Determine the [X, Y] coordinate at the center of the cell enclosing the given text.  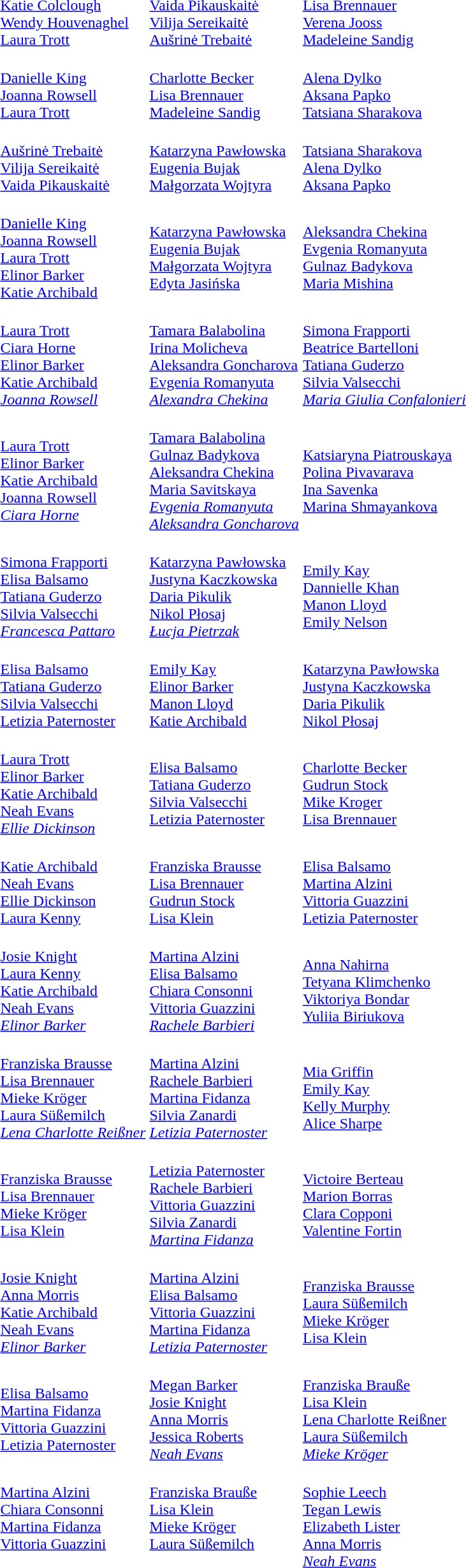
Martina AlziniRachele BarbieriMartina FidanzaSilvia ZanardiLetizia Paternoster [224, 1090]
Tamara BalabolinaGulnaz BadykovaAleksandra ChekinaMaria SavitskayaEvgenia RomanyutaAleksandra Goncharova [224, 472]
Franziska Brausse Lisa BrennauerGudrun Stock Lisa Klein [224, 884]
Megan BarkerJosie KnightAnna MorrisJessica RobertsNeah Evans [224, 1411]
Charlotte BeckerLisa BrennauerMadeleine Sandig [224, 87]
Tamara BalabolinaIrina MolichevaAleksandra GoncharovaEvgenia RomanyutaAlexandra Chekina [224, 356]
Emily KayElinor BarkerManon LloydKatie Archibald [224, 686]
Martina AlziniElisa BalsamoVittoria GuazziniMartina FidanzaLetizia Paternoster [224, 1304]
Martina AlziniElisa BalsamoChiara ConsonniVittoria GuazziniRachele Barbieri [224, 982]
Katarzyna PawłowskaEugenia Bujak Małgorzata Wojtyra [224, 159]
Letizia PaternosterRachele BarbieriVittoria GuazziniSilvia ZanardiMartina Fidanza [224, 1197]
Katarzyna PawłowskaJustyna KaczkowskaDaria PikulikNikol PłosajŁucja Pietrzak [224, 588]
Elisa BalsamoTatiana GuderzoSilvia ValsecchiLetizia Paternoster [224, 785]
Katarzyna PawłowskaEugenia Bujak Małgorzata WojtyraEdyta Jasińska [224, 249]
